Locate the cell with the specified text and output its (x, y) center coordinate. 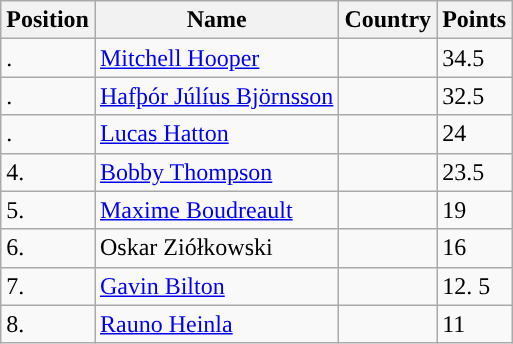
Gavin Bilton (216, 286)
7. (48, 286)
Points (474, 20)
32.5 (474, 96)
Hafþór Júlíus Björnsson (216, 96)
Mitchell Hooper (216, 58)
Name (216, 20)
16 (474, 248)
34.5 (474, 58)
19 (474, 210)
6. (48, 248)
11 (474, 324)
Country (388, 20)
23.5 (474, 172)
Rauno Heinla (216, 324)
5. (48, 210)
4. (48, 172)
Position (48, 20)
24 (474, 134)
Lucas Hatton (216, 134)
Maxime Boudreault (216, 210)
Oskar Ziółkowski (216, 248)
8. (48, 324)
Bobby Thompson (216, 172)
12. 5 (474, 286)
